Pinpoint the cell where the given text exists, returning its [X, Y] midpoint coordinate. 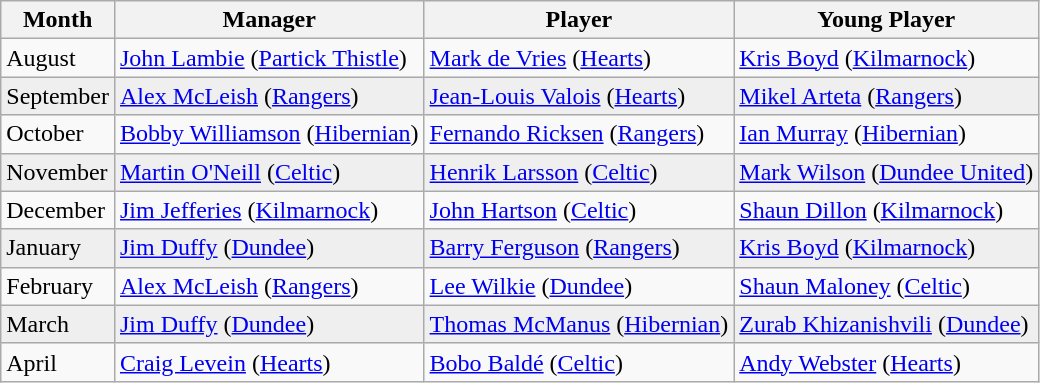
John Lambie (Partick Thistle) [269, 58]
John Hartson (Celtic) [579, 210]
Fernando Ricksen (Rangers) [579, 134]
Player [579, 20]
Martin O'Neill (Celtic) [269, 172]
Manager [269, 20]
Craig Levein (Hearts) [269, 362]
Jean-Louis Valois (Hearts) [579, 96]
Mark Wilson (Dundee United) [886, 172]
Mikel Arteta (Rangers) [886, 96]
December [58, 210]
September [58, 96]
Jim Jefferies (Kilmarnock) [269, 210]
Shaun Maloney (Celtic) [886, 286]
Month [58, 20]
August [58, 58]
Young Player [886, 20]
Thomas McManus (Hibernian) [579, 324]
Shaun Dillon (Kilmarnock) [886, 210]
February [58, 286]
October [58, 134]
Bobby Williamson (Hibernian) [269, 134]
Henrik Larsson (Celtic) [579, 172]
March [58, 324]
April [58, 362]
Andy Webster (Hearts) [886, 362]
January [58, 248]
Bobo Baldé (Celtic) [579, 362]
Mark de Vries (Hearts) [579, 58]
Ian Murray (Hibernian) [886, 134]
Zurab Khizanishvili (Dundee) [886, 324]
November [58, 172]
Barry Ferguson (Rangers) [579, 248]
Lee Wilkie (Dundee) [579, 286]
